Provide the [X, Y] coordinate of the cell's center where the given text is located.  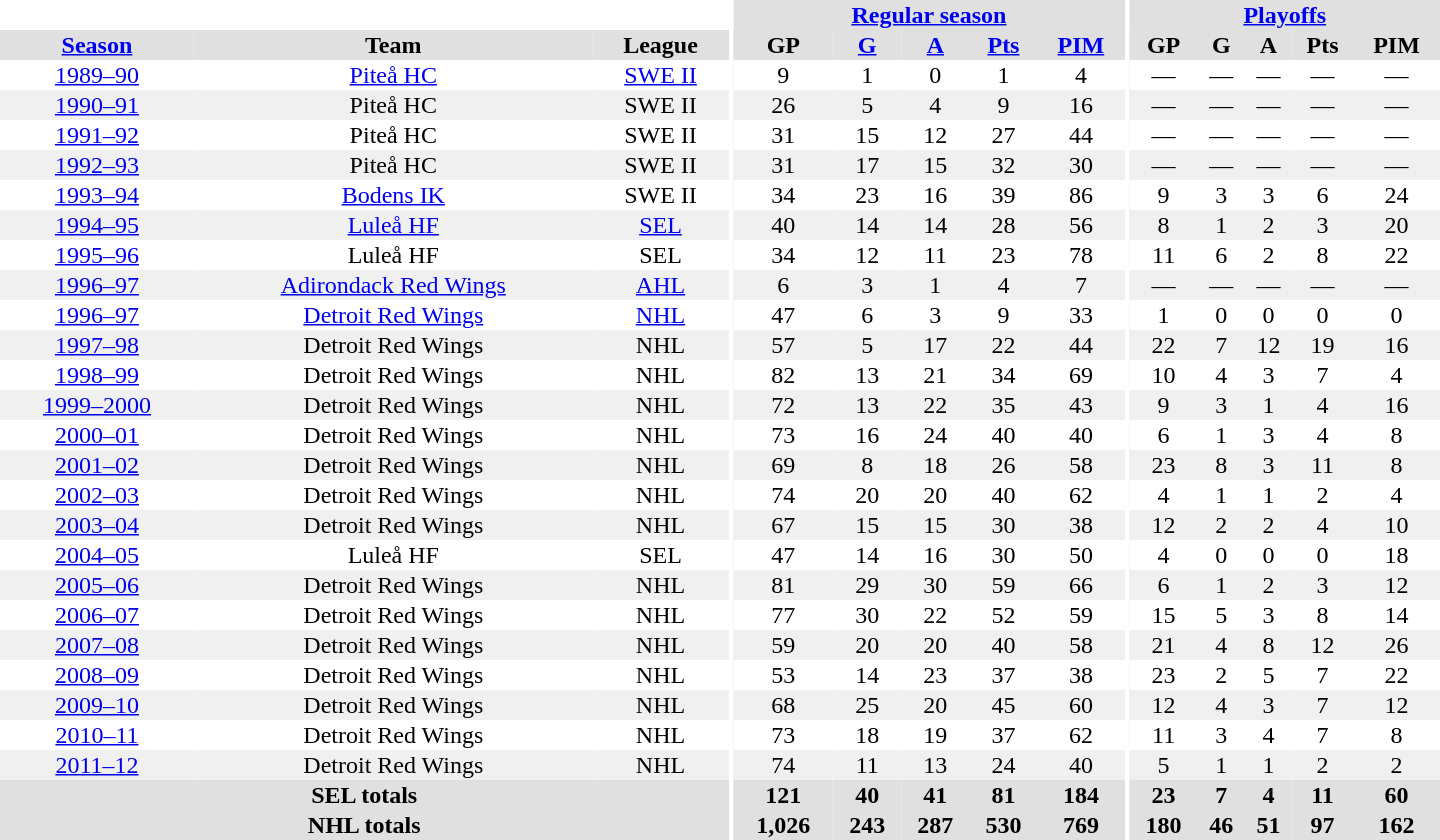
530 [1003, 825]
2006–07 [97, 615]
League [661, 45]
28 [1003, 225]
2007–08 [97, 645]
45 [1003, 705]
180 [1164, 825]
78 [1082, 255]
67 [784, 525]
2002–03 [97, 495]
1998–99 [97, 375]
41 [935, 795]
56 [1082, 225]
66 [1082, 585]
1999–2000 [97, 405]
1997–98 [97, 345]
NHL totals [364, 825]
2010–11 [97, 735]
Team [394, 45]
33 [1082, 315]
51 [1268, 825]
57 [784, 345]
1995–96 [97, 255]
29 [867, 585]
2009–10 [97, 705]
86 [1082, 195]
72 [784, 405]
1,026 [784, 825]
2011–12 [97, 765]
39 [1003, 195]
769 [1082, 825]
2003–04 [97, 525]
25 [867, 705]
243 [867, 825]
53 [784, 675]
35 [1003, 405]
1992–93 [97, 165]
1990–91 [97, 105]
46 [1222, 825]
1989–90 [97, 75]
50 [1082, 555]
1993–94 [97, 195]
SEL totals [364, 795]
Adirondack Red Wings [394, 285]
Season [97, 45]
162 [1396, 825]
97 [1322, 825]
1994–95 [97, 225]
2001–02 [97, 465]
82 [784, 375]
2005–06 [97, 585]
287 [935, 825]
77 [784, 615]
121 [784, 795]
1991–92 [97, 135]
2008–09 [97, 675]
27 [1003, 135]
32 [1003, 165]
52 [1003, 615]
Playoffs [1285, 15]
Bodens IK [394, 195]
AHL [661, 285]
Regular season [930, 15]
2004–05 [97, 555]
2000–01 [97, 435]
184 [1082, 795]
43 [1082, 405]
68 [784, 705]
